Search for the cell housing the specified text and yield its [x, y] center coordinate. 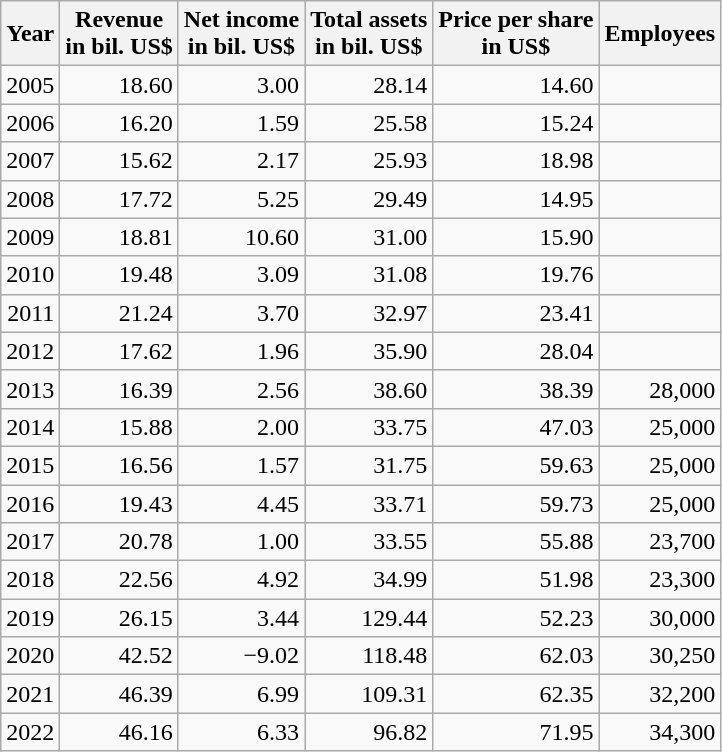
59.63 [516, 465]
16.20 [119, 123]
21.24 [119, 313]
32.97 [369, 313]
32,200 [660, 694]
30,250 [660, 656]
2020 [30, 656]
3.00 [241, 85]
2021 [30, 694]
2012 [30, 351]
2015 [30, 465]
71.95 [516, 732]
Employees [660, 34]
18.81 [119, 237]
47.03 [516, 427]
Total assetsin bil. US$ [369, 34]
62.35 [516, 694]
Price per sharein US$ [516, 34]
2.17 [241, 161]
2006 [30, 123]
2009 [30, 237]
23.41 [516, 313]
28.04 [516, 351]
55.88 [516, 542]
34.99 [369, 580]
4.45 [241, 503]
52.23 [516, 618]
15.62 [119, 161]
5.25 [241, 199]
19.76 [516, 275]
15.88 [119, 427]
33.75 [369, 427]
46.39 [119, 694]
2.56 [241, 389]
−9.02 [241, 656]
4.92 [241, 580]
16.39 [119, 389]
2011 [30, 313]
31.08 [369, 275]
23,700 [660, 542]
129.44 [369, 618]
18.60 [119, 85]
51.98 [516, 580]
10.60 [241, 237]
2019 [30, 618]
42.52 [119, 656]
33.71 [369, 503]
62.03 [516, 656]
6.33 [241, 732]
34,300 [660, 732]
28,000 [660, 389]
31.75 [369, 465]
2008 [30, 199]
28.14 [369, 85]
1.59 [241, 123]
2005 [30, 85]
118.48 [369, 656]
20.78 [119, 542]
22.56 [119, 580]
3.44 [241, 618]
1.00 [241, 542]
18.98 [516, 161]
31.00 [369, 237]
2013 [30, 389]
14.60 [516, 85]
3.70 [241, 313]
38.39 [516, 389]
Revenuein bil. US$ [119, 34]
1.96 [241, 351]
59.73 [516, 503]
26.15 [119, 618]
23,300 [660, 580]
2.00 [241, 427]
3.09 [241, 275]
15.24 [516, 123]
38.60 [369, 389]
33.55 [369, 542]
Year [30, 34]
19.43 [119, 503]
14.95 [516, 199]
2010 [30, 275]
35.90 [369, 351]
2016 [30, 503]
15.90 [516, 237]
Net incomein bil. US$ [241, 34]
2014 [30, 427]
2007 [30, 161]
17.72 [119, 199]
17.62 [119, 351]
6.99 [241, 694]
25.58 [369, 123]
1.57 [241, 465]
2018 [30, 580]
25.93 [369, 161]
109.31 [369, 694]
16.56 [119, 465]
46.16 [119, 732]
2022 [30, 732]
2017 [30, 542]
30,000 [660, 618]
96.82 [369, 732]
29.49 [369, 199]
19.48 [119, 275]
